Provide the [X, Y] coordinate of the cell's center where the given text is located.  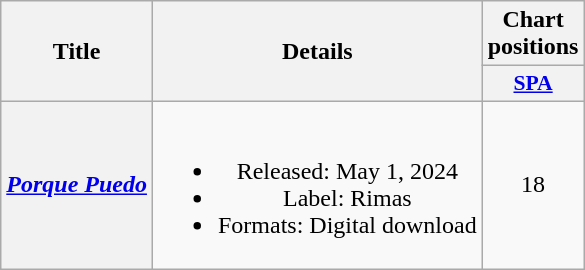
18 [533, 184]
Title [77, 52]
Chart positions [533, 34]
Details [317, 52]
Porque Puedo [77, 184]
SPA [533, 84]
Released: May 1, 2024Label: RimasFormats: Digital download [317, 184]
